Return (X, Y) of the center of cell containing provided text 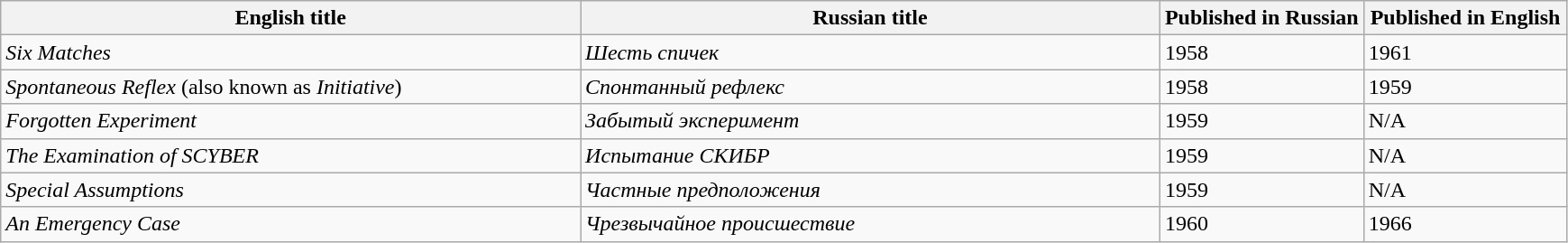
Забытый эксперимент (871, 121)
Испытание СКИБР (871, 155)
Published in English (1465, 18)
Russian title (871, 18)
Six Matches (290, 52)
1966 (1465, 224)
Частные предположения (871, 190)
Spontaneous Reflex (also known as Initiative) (290, 87)
English title (290, 18)
The Examination of SCYBER (290, 155)
Чрезвычайное происшествие (871, 224)
Special Assumptions (290, 190)
Шесть спичек (871, 52)
Спонтанный рефлекс (871, 87)
Published in Russian (1261, 18)
1960 (1261, 224)
An Emergency Case (290, 224)
1961 (1465, 52)
Forgotten Experiment (290, 121)
